Capture the cell that displays the provided text and extract its (X, Y) central coordinate. 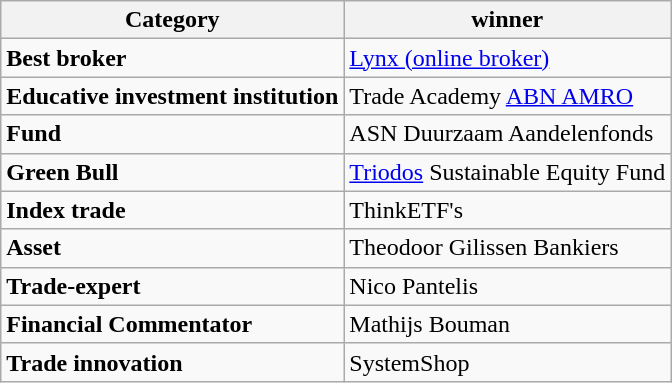
ASN Duurzaam Aandelenfonds (508, 134)
Index trade (172, 210)
Theodoor Gilissen Bankiers (508, 248)
Trade innovation (172, 362)
Best broker (172, 58)
Mathijs Bouman (508, 324)
ThinkETF's (508, 210)
Asset (172, 248)
Nico Pantelis (508, 286)
Lynx (online broker) (508, 58)
Educative investment institution (172, 96)
Financial Commentator (172, 324)
Triodos Sustainable Equity Fund (508, 172)
Trade-expert (172, 286)
Category (172, 20)
winner (508, 20)
Fund (172, 134)
Trade Academy ABN AMRO (508, 96)
Green Bull (172, 172)
SystemShop (508, 362)
